Locate the cell with the specified text and output its (X, Y) center coordinate. 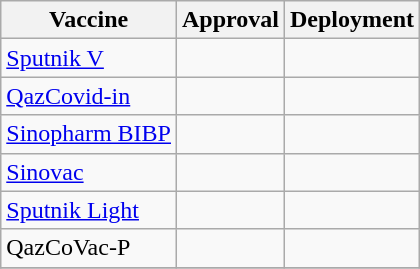
Sinovac (89, 172)
Vaccine (89, 20)
Deployment (352, 20)
Approval (231, 20)
Sputnik V (89, 58)
Sputnik Light (89, 210)
Sinopharm BIBP (89, 134)
QazCovid-in (89, 96)
QazCoVac-P (89, 248)
